Identify which cell holds the provided text, then report its [x, y] central coordinate. 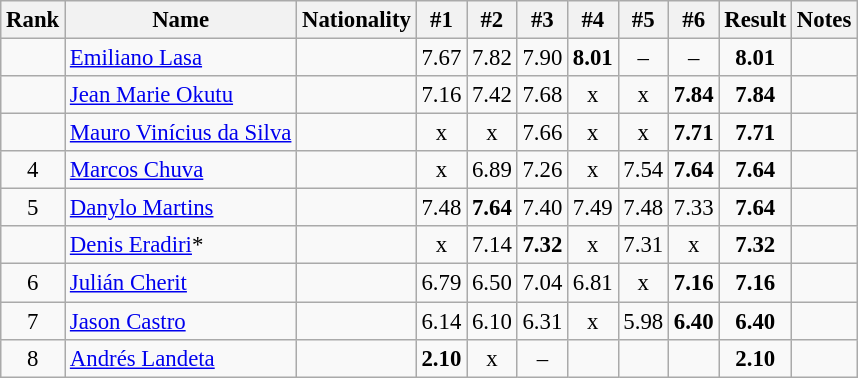
6.89 [492, 170]
8 [33, 358]
#1 [441, 20]
Result [756, 20]
Name [181, 20]
7.49 [593, 208]
7.26 [542, 170]
7.33 [693, 208]
7.42 [492, 95]
Danylo Martins [181, 208]
7.54 [643, 170]
6.79 [441, 283]
#5 [643, 20]
Marcos Chuva [181, 170]
5 [33, 208]
#4 [593, 20]
Jean Marie Okutu [181, 95]
7 [33, 321]
Notes [824, 20]
Denis Eradiri* [181, 245]
6.50 [492, 283]
Mauro Vinícius da Silva [181, 133]
Emiliano Lasa [181, 58]
#6 [693, 20]
7.82 [492, 58]
6 [33, 283]
Andrés Landeta [181, 358]
7.66 [542, 133]
7.04 [542, 283]
6.31 [542, 321]
Jason Castro [181, 321]
7.40 [542, 208]
5.98 [643, 321]
4 [33, 170]
7.68 [542, 95]
#3 [542, 20]
6.14 [441, 321]
#2 [492, 20]
7.67 [441, 58]
7.14 [492, 245]
Nationality [356, 20]
7.31 [643, 245]
6.10 [492, 321]
7.90 [542, 58]
Rank [33, 20]
Julián Cherit [181, 283]
6.81 [593, 283]
